Pinpoint the cell where the given text exists, returning its [X, Y] midpoint coordinate. 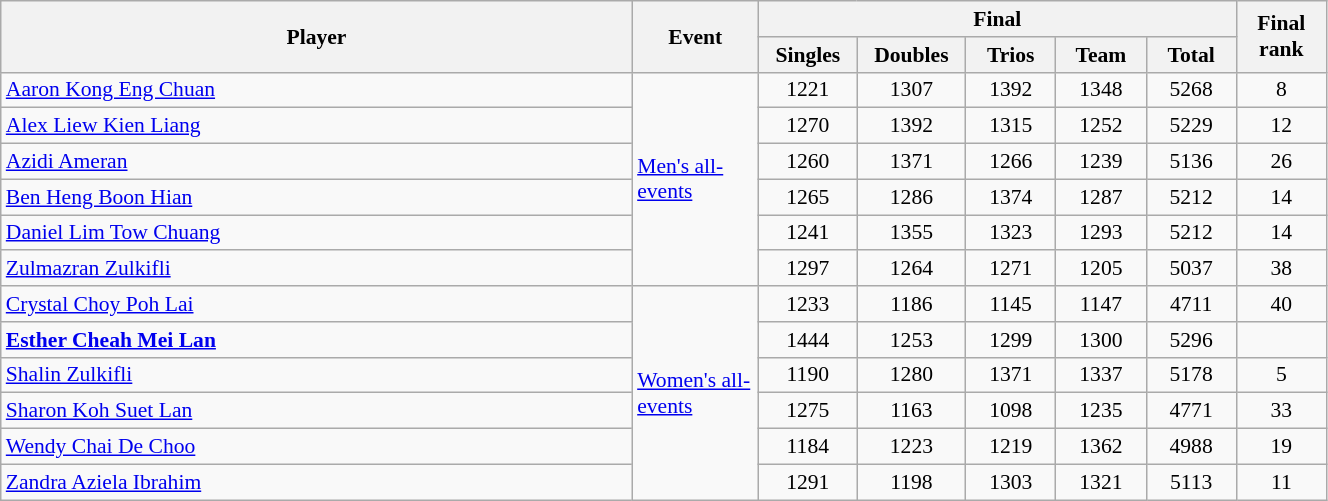
Shalin Zulkifli [316, 375]
5296 [1191, 340]
1275 [808, 411]
Singles [808, 55]
1323 [1011, 233]
5268 [1191, 90]
1299 [1011, 340]
1252 [1101, 126]
Ben Heng Boon Hian [316, 197]
Team [1101, 55]
1280 [911, 375]
Event [695, 36]
4711 [1191, 304]
5136 [1191, 162]
38 [1281, 269]
1337 [1101, 375]
8 [1281, 90]
Player [316, 36]
1233 [808, 304]
1362 [1101, 447]
1266 [1011, 162]
1147 [1101, 304]
11 [1281, 482]
1163 [911, 411]
Women's all-events [695, 393]
1297 [808, 269]
1260 [808, 162]
Crystal Choy Poh Lai [316, 304]
1253 [911, 340]
1444 [808, 340]
4988 [1191, 447]
1287 [1101, 197]
19 [1281, 447]
33 [1281, 411]
5037 [1191, 269]
1239 [1101, 162]
1190 [808, 375]
1221 [808, 90]
1098 [1011, 411]
Esther Cheah Mei Lan [316, 340]
1145 [1011, 304]
Trios [1011, 55]
Doubles [911, 55]
40 [1281, 304]
1235 [1101, 411]
1303 [1011, 482]
1186 [911, 304]
Daniel Lim Tow Chuang [316, 233]
1205 [1101, 269]
Sharon Koh Suet Lan [316, 411]
1300 [1101, 340]
1315 [1011, 126]
Alex Liew Kien Liang [316, 126]
1321 [1101, 482]
1223 [911, 447]
5 [1281, 375]
Final [997, 19]
1265 [808, 197]
Final rank [1281, 36]
1264 [911, 269]
Wendy Chai De Choo [316, 447]
1198 [911, 482]
5178 [1191, 375]
12 [1281, 126]
1219 [1011, 447]
Men's all-events [695, 179]
5229 [1191, 126]
1184 [808, 447]
1355 [911, 233]
Zulmazran Zulkifli [316, 269]
Total [1191, 55]
1374 [1011, 197]
1348 [1101, 90]
Aaron Kong Eng Chuan [316, 90]
4771 [1191, 411]
26 [1281, 162]
5113 [1191, 482]
1271 [1011, 269]
1241 [808, 233]
1291 [808, 482]
Zandra Aziela Ibrahim [316, 482]
1307 [911, 90]
1270 [808, 126]
Azidi Ameran [316, 162]
1293 [1101, 233]
1286 [911, 197]
